Extract the [x, y] coordinate from the center of the cell holding the provided text.  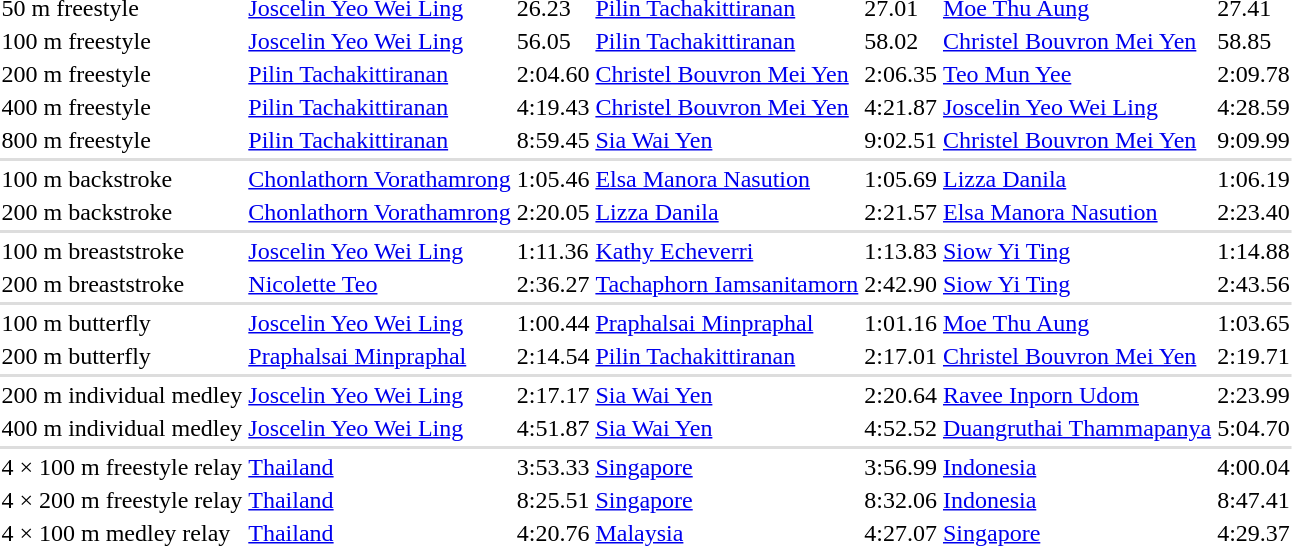
1:05.69 [901, 179]
2:42.90 [901, 284]
200 m freestyle [122, 74]
2:20.64 [901, 395]
100 m butterfly [122, 323]
2:14.54 [553, 356]
8:59.45 [553, 140]
58.85 [1254, 41]
58.02 [901, 41]
Moe Thu Aung [1076, 323]
800 m freestyle [122, 140]
2:06.35 [901, 74]
8:47.41 [1254, 500]
200 m butterfly [122, 356]
400 m freestyle [122, 107]
1:05.46 [553, 179]
2:04.60 [553, 74]
2:19.71 [1254, 356]
2:21.57 [901, 212]
4 × 200 m freestyle relay [122, 500]
200 m individual medley [122, 395]
Duangruthai Thammapanya [1076, 428]
2:20.05 [553, 212]
Tachaphorn Iamsanitamorn [727, 284]
400 m individual medley [122, 428]
56.05 [553, 41]
2:36.27 [553, 284]
8:32.06 [901, 500]
Nicolette Teo [380, 284]
2:43.56 [1254, 284]
200 m breaststroke [122, 284]
8:25.51 [553, 500]
2:23.40 [1254, 212]
9:02.51 [901, 140]
4:52.52 [901, 428]
3:53.33 [553, 467]
100 m breaststroke [122, 251]
1:13.83 [901, 251]
4:21.87 [901, 107]
9:09.99 [1254, 140]
3:56.99 [901, 467]
2:09.78 [1254, 74]
4:00.04 [1254, 467]
2:17.17 [553, 395]
1:00.44 [553, 323]
4:28.59 [1254, 107]
1:03.65 [1254, 323]
100 m backstroke [122, 179]
2:23.99 [1254, 395]
4 × 100 m freestyle relay [122, 467]
2:17.01 [901, 356]
Teo Mun Yee [1076, 74]
1:01.16 [901, 323]
1:06.19 [1254, 179]
5:04.70 [1254, 428]
Ravee Inporn Udom [1076, 395]
1:14.88 [1254, 251]
100 m freestyle [122, 41]
4:51.87 [553, 428]
4:19.43 [553, 107]
200 m backstroke [122, 212]
1:11.36 [553, 251]
Kathy Echeverri [727, 251]
